Extract the (X, Y) coordinate from the center of the cell holding the provided text.  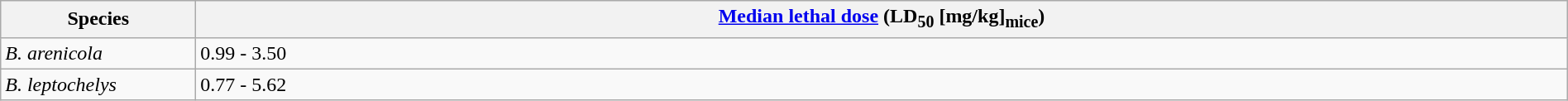
0.77 - 5.62 (882, 84)
B. arenicola (98, 53)
0.99 - 3.50 (882, 53)
Species (98, 19)
Median lethal dose (LD50 [mg/kg]mice) (882, 19)
B. leptochelys (98, 84)
